Return [X, Y] of the center of cell containing provided text 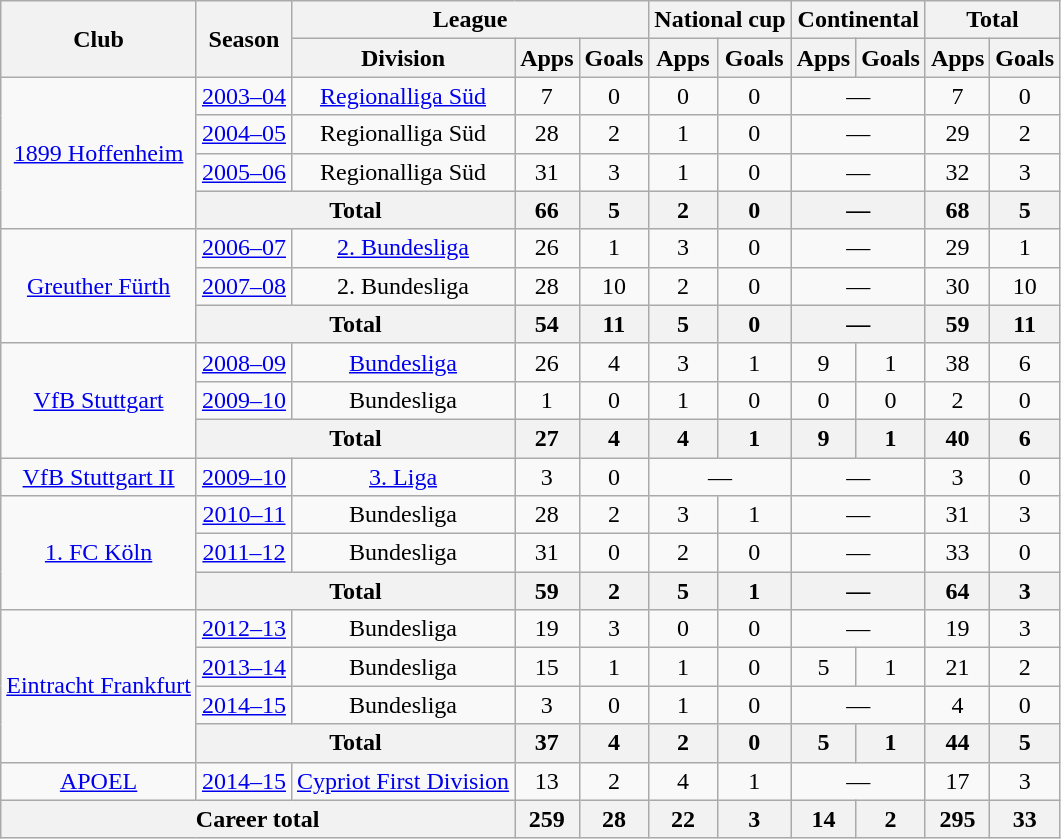
League [470, 20]
2003–04 [244, 96]
1899 Hoffenheim [99, 153]
Division [402, 58]
38 [957, 362]
2007–08 [244, 286]
Club [99, 39]
2012–13 [244, 629]
Career total [258, 819]
APOEL [99, 781]
2006–07 [244, 248]
2004–05 [244, 134]
64 [957, 591]
13 [547, 781]
17 [957, 781]
54 [547, 324]
2008–09 [244, 362]
1. FC Köln [99, 553]
14 [823, 819]
40 [957, 438]
National cup [720, 20]
2005–06 [244, 172]
Greuther Fürth [99, 286]
2013–14 [244, 667]
VfB Stuttgart II [99, 477]
66 [547, 210]
295 [957, 819]
VfB Stuttgart [99, 400]
Eintracht Frankfurt [99, 686]
15 [547, 667]
44 [957, 743]
32 [957, 172]
22 [683, 819]
259 [547, 819]
Cypriot First Division [402, 781]
Continental [858, 20]
Season [244, 39]
2010–11 [244, 515]
2011–12 [244, 553]
3. Liga [402, 477]
37 [547, 743]
30 [957, 286]
68 [957, 210]
27 [547, 438]
21 [957, 667]
